Find where the given text appears and provide that cell's center as [X, Y] coordinate. 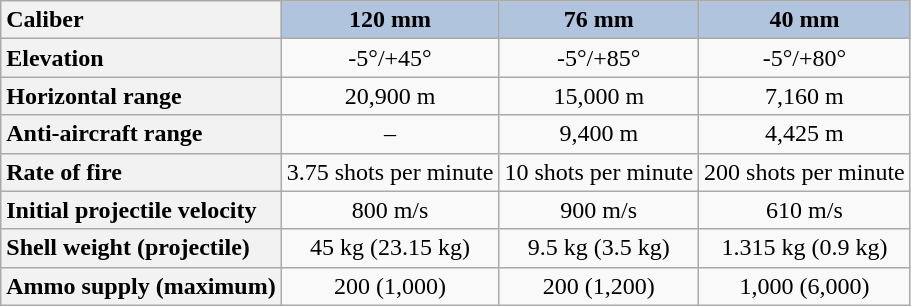
Horizontal range [141, 96]
Rate of fire [141, 172]
– [390, 134]
800 m/s [390, 210]
610 m/s [805, 210]
15,000 m [599, 96]
9,400 m [599, 134]
1.315 kg (0.9 kg) [805, 248]
45 kg (23.15 kg) [390, 248]
Shell weight (projectile) [141, 248]
3.75 shots per minute [390, 172]
200 (1,000) [390, 286]
40 mm [805, 20]
76 mm [599, 20]
Initial projectile velocity [141, 210]
Elevation [141, 58]
200 (1,200) [599, 286]
120 mm [390, 20]
200 shots per minute [805, 172]
Ammo supply (maximum) [141, 286]
Caliber [141, 20]
-5°/+45° [390, 58]
1,000 (6,000) [805, 286]
Anti-aircraft range [141, 134]
-5°/+85° [599, 58]
4,425 m [805, 134]
7,160 m [805, 96]
-5°/+80° [805, 58]
10 shots per minute [599, 172]
20,900 m [390, 96]
900 m/s [599, 210]
9.5 kg (3.5 kg) [599, 248]
